Return the (x, y) coordinate for the center point of the cell that contains the specified text.  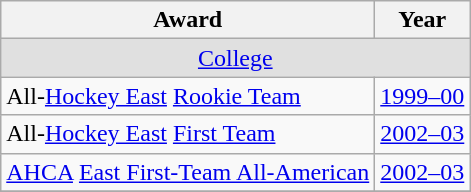
Year (422, 20)
All-Hockey East Rookie Team (188, 96)
College (236, 58)
AHCA East First-Team All-American (188, 172)
All-Hockey East First Team (188, 134)
1999–00 (422, 96)
Award (188, 20)
